For the text-containing cell, return its midpoint in (X, Y) coordinate format. 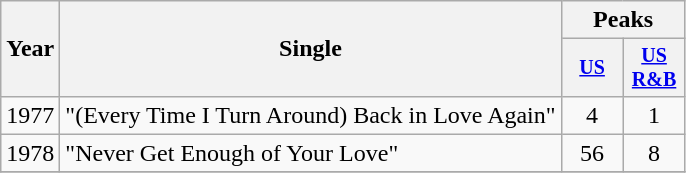
1978 (30, 153)
Single (310, 49)
8 (654, 153)
"(Every Time I Turn Around) Back in Love Again" (310, 115)
4 (592, 115)
56 (592, 153)
1 (654, 115)
Year (30, 49)
"Never Get Enough of Your Love" (310, 153)
Peaks (623, 20)
US (592, 68)
1977 (30, 115)
USR&B (654, 68)
